Scan for the cell matching the given text and deliver its (X, Y) coordinate at center. 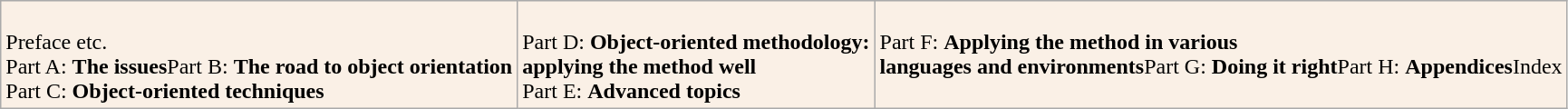
Preface etc. Part A: The issuesPart B: The road to object orientationPart C: Object-oriented techniques (259, 54)
Part D: Object-oriented methodology: applying the method wellPart E: Advanced topics (696, 54)
Part F: Applying the method in various languages and environmentsPart G: Doing it rightPart H: AppendicesIndex (1221, 54)
